Find where the given text appears and provide that cell's center as [x, y] coordinate. 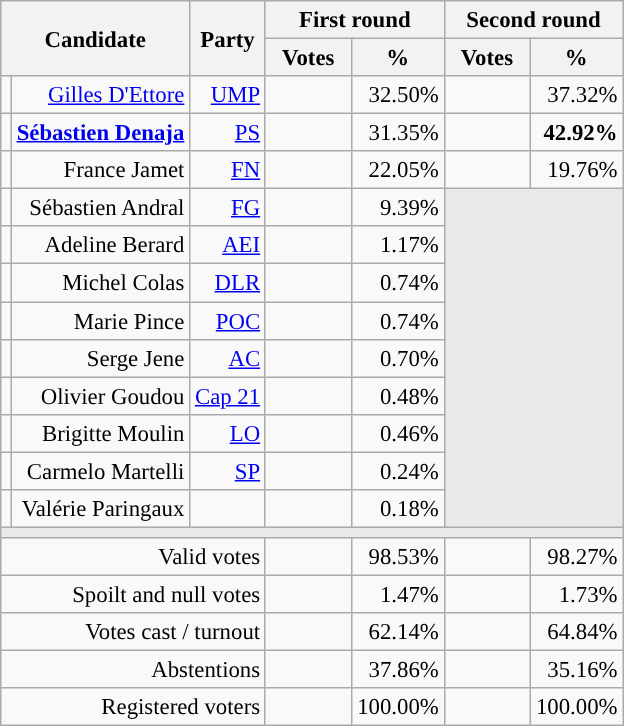
PS [228, 133]
1.17% [398, 245]
LO [228, 433]
Valérie Paringaux [100, 509]
0.24% [398, 471]
Candidate [96, 38]
0.48% [398, 396]
1.47% [398, 594]
35.16% [576, 670]
Cap 21 [228, 396]
Carmelo Martelli [100, 471]
Brigitte Moulin [100, 433]
98.27% [576, 557]
Party [228, 38]
Gilles D'Ettore [100, 95]
32.50% [398, 95]
FG [228, 208]
19.76% [576, 170]
Sébastien Andral [100, 208]
France Jamet [100, 170]
AC [228, 358]
22.05% [398, 170]
42.92% [576, 133]
1.73% [576, 594]
Abstentions [134, 670]
AEI [228, 245]
98.53% [398, 557]
37.86% [398, 670]
First round [354, 20]
Registered voters [134, 707]
9.39% [398, 208]
0.46% [398, 433]
DLR [228, 283]
0.18% [398, 509]
Marie Pince [100, 321]
Michel Colas [100, 283]
37.32% [576, 95]
64.84% [576, 632]
31.35% [398, 133]
Adeline Berard [100, 245]
62.14% [398, 632]
Sébastien Denaja [100, 133]
Second round [534, 20]
Spoilt and null votes [134, 594]
Olivier Goudou [100, 396]
Serge Jene [100, 358]
Valid votes [134, 557]
Votes cast / turnout [134, 632]
SP [228, 471]
UMP [228, 95]
POC [228, 321]
FN [228, 170]
0.70% [398, 358]
